Extract the [x, y] coordinate from the center of the cell holding the provided text.  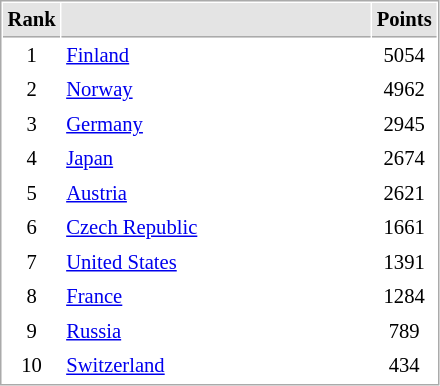
2674 [404, 158]
5054 [404, 56]
Japan [216, 158]
5 [32, 194]
2 [32, 90]
789 [404, 332]
1284 [404, 296]
3 [32, 124]
1 [32, 56]
4 [32, 158]
6 [32, 228]
Germany [216, 124]
8 [32, 296]
Points [404, 20]
1391 [404, 262]
10 [32, 366]
7 [32, 262]
1661 [404, 228]
Switzerland [216, 366]
2945 [404, 124]
9 [32, 332]
United States [216, 262]
Austria [216, 194]
Finland [216, 56]
4962 [404, 90]
France [216, 296]
2621 [404, 194]
Rank [32, 20]
Russia [216, 332]
434 [404, 366]
Czech Republic [216, 228]
Norway [216, 90]
